For the text-containing cell, return its midpoint in (x, y) coordinate format. 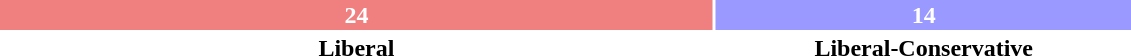
24 (356, 15)
